Search for the cell housing the specified text and yield its [X, Y] center coordinate. 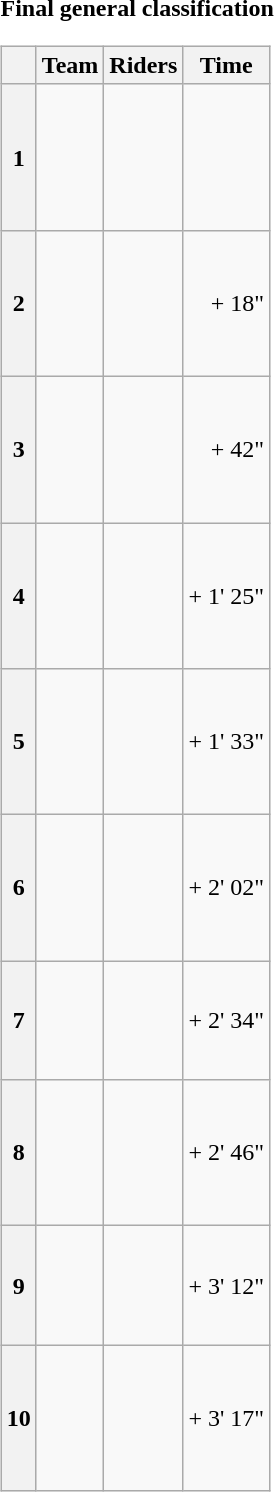
+ 2' 34" [226, 1020]
+ 3' 12" [226, 1286]
+ 3' 17" [226, 1418]
7 [18, 1020]
10 [18, 1418]
2 [18, 303]
3 [18, 449]
4 [18, 595]
+ 2' 02" [226, 888]
1 [18, 157]
Team [70, 65]
+ 18" [226, 303]
5 [18, 742]
9 [18, 1286]
+ 1' 33" [226, 742]
+ 2' 46" [226, 1153]
Riders [144, 65]
+ 1' 25" [226, 595]
+ 42" [226, 449]
Time [226, 65]
8 [18, 1153]
6 [18, 888]
